Locate the cell with the specified text and output its (X, Y) center coordinate. 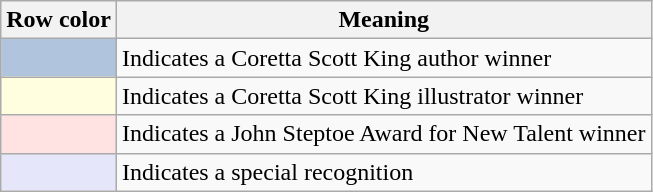
Indicates a John Steptoe Award for New Talent winner (384, 134)
Row color (59, 20)
Indicates a Coretta Scott King illustrator winner (384, 96)
Indicates a Coretta Scott King author winner (384, 58)
Meaning (384, 20)
Indicates a special recognition (384, 172)
